Output the [x, y] coordinate of the center of the cell containing the given text.  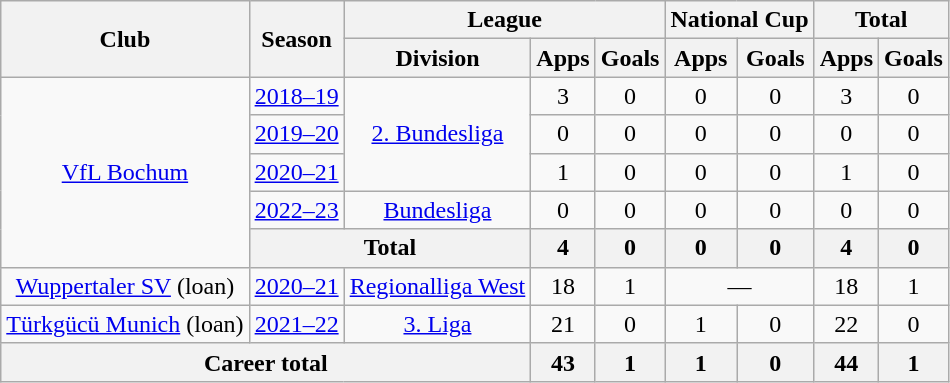
2019–20 [296, 134]
Division [438, 58]
League [504, 20]
44 [846, 362]
2022–23 [296, 210]
Bundesliga [438, 210]
2018–19 [296, 96]
VfL Bochum [125, 172]
Club [125, 39]
Career total [266, 362]
Regionalliga West [438, 286]
Season [296, 39]
— [740, 286]
43 [563, 362]
2. Bundesliga [438, 134]
National Cup [740, 20]
Türkgücü Munich (loan) [125, 324]
22 [846, 324]
21 [563, 324]
2021–22 [296, 324]
Wuppertaler SV (loan) [125, 286]
3. Liga [438, 324]
